Return [X, Y] of the center of cell containing provided text 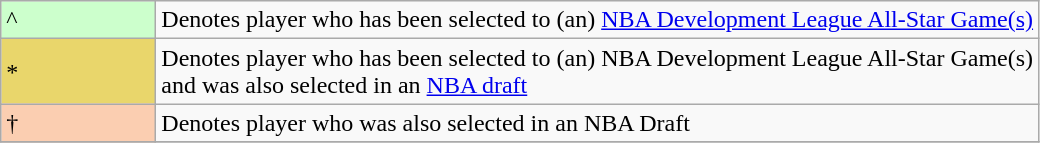
Denotes player who has been selected to (an) NBA Development League All-Star Game(s) and was also selected in an NBA draft [598, 72]
Denotes player who has been selected to (an) NBA Development League All-Star Game(s) [598, 20]
† [78, 123]
^ [78, 20]
* [78, 72]
Denotes player who was also selected in an NBA Draft [598, 123]
